Output the (X, Y) coordinate of the center of the cell containing the given text.  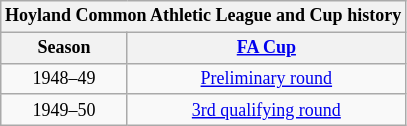
FA Cup (266, 48)
3rd qualifying round (266, 110)
Season (64, 48)
Preliminary round (266, 78)
1949–50 (64, 110)
1948–49 (64, 78)
Hoyland Common Athletic League and Cup history (204, 16)
